Output the (x, y) coordinate of the center of the cell containing the given text.  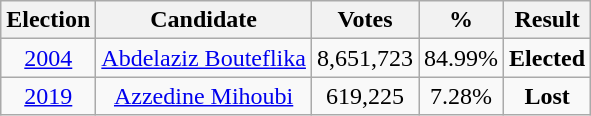
84.99% (462, 58)
2004 (48, 58)
Elected (548, 58)
% (462, 20)
Result (548, 20)
619,225 (364, 96)
Azzedine Mihoubi (204, 96)
8,651,723 (364, 58)
Votes (364, 20)
2019 (48, 96)
Abdelaziz Bouteflika (204, 58)
Candidate (204, 20)
7.28% (462, 96)
Lost (548, 96)
Election (48, 20)
